Detect which cell encompasses the target text, then output its (x, y) center coordinate. 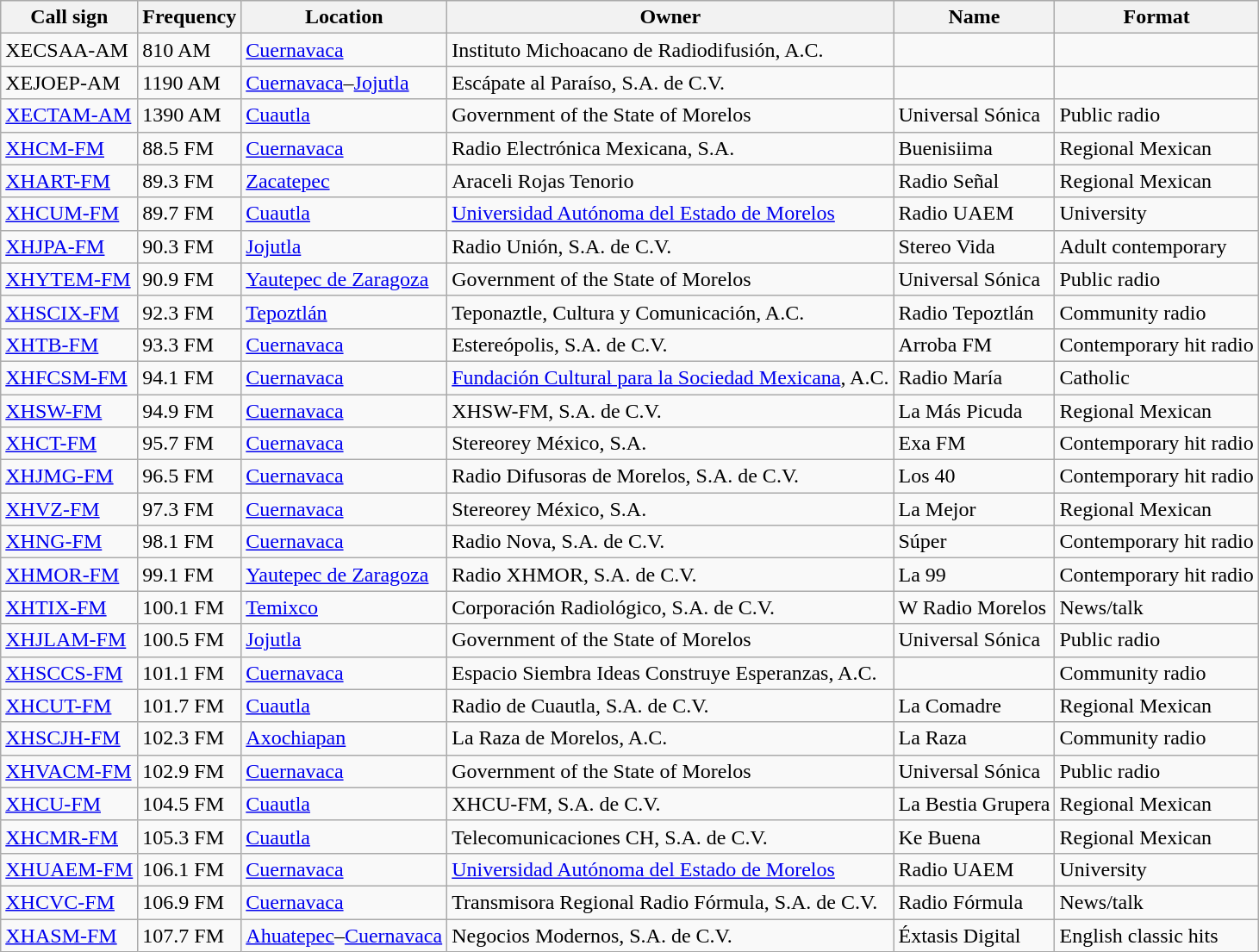
Tepoztlán (345, 312)
101.1 FM (190, 673)
101.7 FM (190, 706)
XHJPA-FM (69, 246)
XEJOEP-AM (69, 83)
89.3 FM (190, 181)
XHYTEM-FM (69, 279)
Cuernavaca–Jojutla (345, 83)
XHNG-FM (69, 542)
107.7 FM (190, 935)
Corporación Radiológico, S.A. de C.V. (670, 607)
XHMOR-FM (69, 575)
102.3 FM (190, 738)
Owner (670, 17)
La Comadre (974, 706)
XHTIX-FM (69, 607)
La 99 (974, 575)
Instituto Michoacano de Radiodifusión, A.C. (670, 50)
Espacio Siembra Ideas Construye Esperanzas, A.C. (670, 673)
92.3 FM (190, 312)
XHASM-FM (69, 935)
Temixco (345, 607)
Fundación Cultural para la Sociedad Mexicana, A.C. (670, 377)
Teponaztle, Cultura y Comunicación, A.C. (670, 312)
100.5 FM (190, 640)
Exa FM (974, 444)
Radio XHMOR, S.A. de C.V. (670, 575)
Zacatepec (345, 181)
Name (974, 17)
Estereópolis, S.A. de C.V. (670, 345)
XHFCSM-FM (69, 377)
XHCMR-FM (69, 837)
XHCVC-FM (69, 902)
La Mejor (974, 509)
La Más Picuda (974, 411)
94.9 FM (190, 411)
104.5 FM (190, 804)
98.1 FM (190, 542)
English classic hits (1156, 935)
Stereo Vida (974, 246)
Ke Buena (974, 837)
Éxtasis Digital (974, 935)
Ahuatepec–Cuernavaca (345, 935)
Araceli Rojas Tenorio (670, 181)
XHJMG-FM (69, 476)
Radio Tepoztlán (974, 312)
XHTB-FM (69, 345)
Arroba FM (974, 345)
Radio Unión, S.A. de C.V. (670, 246)
La Bestia Grupera (974, 804)
Format (1156, 17)
Radio María (974, 377)
97.3 FM (190, 509)
Radio Difusoras de Morelos, S.A. de C.V. (670, 476)
XHSCJH-FM (69, 738)
XHART-FM (69, 181)
XECSAA-AM (69, 50)
99.1 FM (190, 575)
XHSW-FM (69, 411)
89.7 FM (190, 214)
W Radio Morelos (974, 607)
XHSCIX-FM (69, 312)
XHSCCS-FM (69, 673)
La Raza (974, 738)
810 AM (190, 50)
XHJLAM-FM (69, 640)
102.9 FM (190, 771)
Buenisiima (974, 148)
XHUAEM-FM (69, 869)
Radio de Cuautla, S.A. de C.V. (670, 706)
100.1 FM (190, 607)
Súper (974, 542)
88.5 FM (190, 148)
96.5 FM (190, 476)
XHCM-FM (69, 148)
Axochiapan (345, 738)
XHSW-FM, S.A. de C.V. (670, 411)
95.7 FM (190, 444)
Radio Fórmula (974, 902)
Radio Nova, S.A. de C.V. (670, 542)
XHVZ-FM (69, 509)
Frequency (190, 17)
XHCU-FM, S.A. de C.V. (670, 804)
Catholic (1156, 377)
Transmisora Regional Radio Fórmula, S.A. de C.V. (670, 902)
XHVACM-FM (69, 771)
XHCUT-FM (69, 706)
Escápate al Paraíso, S.A. de C.V. (670, 83)
93.3 FM (190, 345)
Los 40 (974, 476)
106.9 FM (190, 902)
106.1 FM (190, 869)
La Raza de Morelos, A.C. (670, 738)
1190 AM (190, 83)
XHCUM-FM (69, 214)
Location (345, 17)
XHCT-FM (69, 444)
Radio Electrónica Mexicana, S.A. (670, 148)
XECTAM-AM (69, 115)
90.3 FM (190, 246)
90.9 FM (190, 279)
Call sign (69, 17)
105.3 FM (190, 837)
Telecomunicaciones CH, S.A. de C.V. (670, 837)
XHCU-FM (69, 804)
Adult contemporary (1156, 246)
94.1 FM (190, 377)
Radio Señal (974, 181)
Negocios Modernos, S.A. de C.V. (670, 935)
1390 AM (190, 115)
